Capture the cell that displays the provided text and extract its (X, Y) central coordinate. 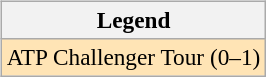
Legend (133, 20)
ATP Challenger Tour (0–1) (133, 57)
